Provide the [X, Y] coordinate of the cell's center where the given text is located.  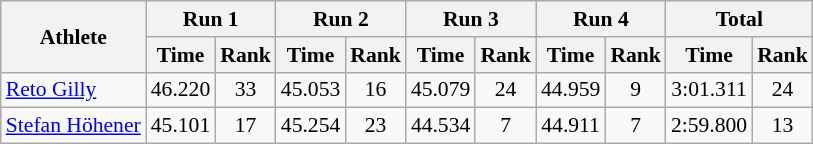
45.254 [310, 126]
45.079 [440, 90]
33 [246, 90]
45.053 [310, 90]
9 [636, 90]
46.220 [180, 90]
Reto Gilly [74, 90]
Run 4 [601, 19]
Total [740, 19]
Run 2 [341, 19]
Run 1 [211, 19]
16 [376, 90]
Stefan Höhener [74, 126]
17 [246, 126]
Run 3 [471, 19]
45.101 [180, 126]
3:01.311 [709, 90]
13 [782, 126]
44.534 [440, 126]
44.959 [570, 90]
2:59.800 [709, 126]
Athlete [74, 36]
23 [376, 126]
44.911 [570, 126]
